Capture the cell that displays the provided text and extract its (x, y) central coordinate. 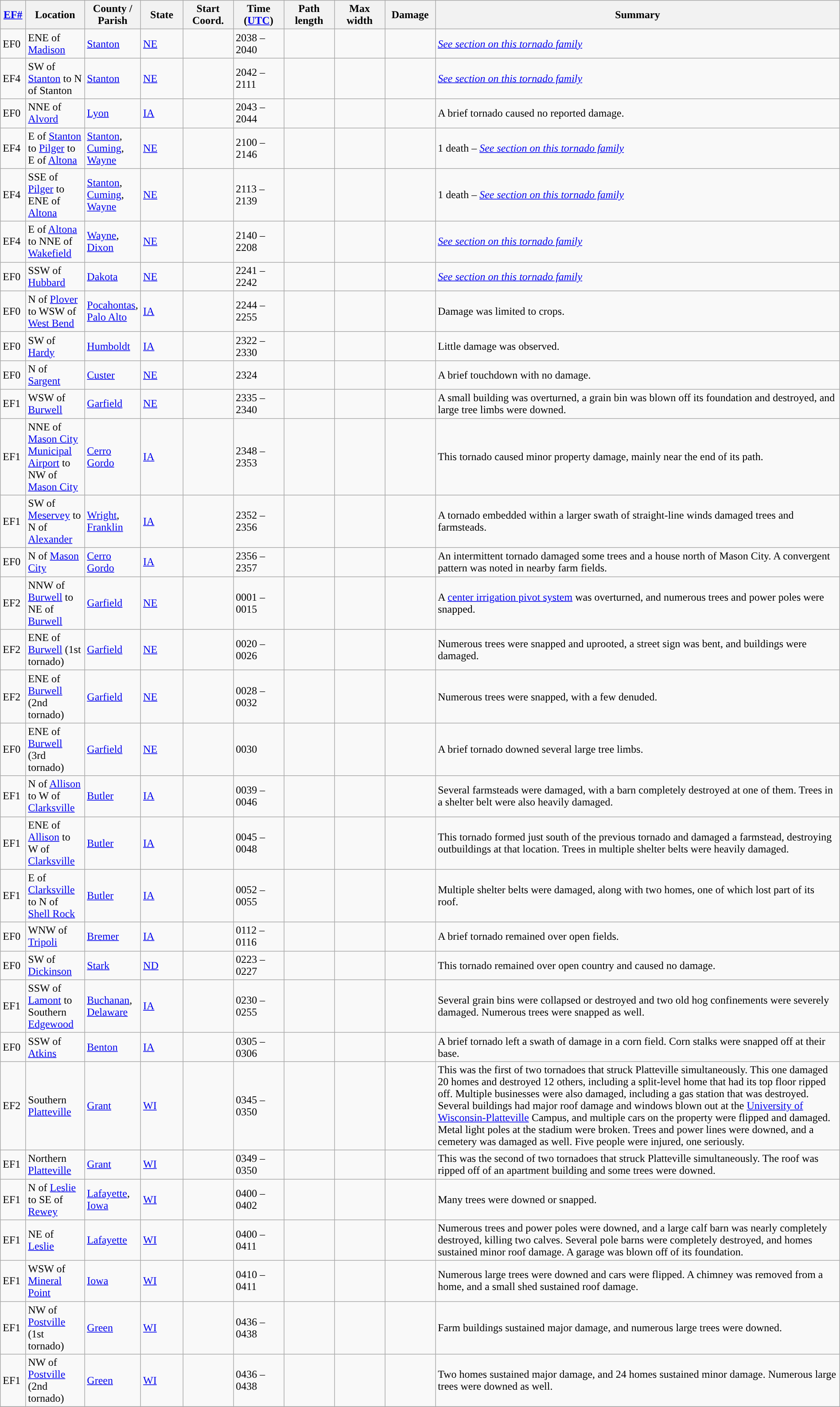
Stark (113, 965)
This tornado caused minor property damage, mainly near the end of its path. (638, 457)
2244 – 2255 (259, 311)
SW of Hardy (55, 346)
Damage (410, 15)
0001 – 0015 (259, 603)
Damage was limited to crops. (638, 311)
SSE of Pilger to ENE of Altona (55, 195)
WSW of Burwell (55, 403)
Several grain bins were collapsed or destroyed and two old hog confinements were severely damaged. Numerous trees were snapped as well. (638, 1006)
ENE of Madison (55, 43)
0030 (259, 749)
2241 – 2242 (259, 277)
E of Stanton to Pilger to E of Altona (55, 148)
Humboldt (113, 346)
2356 – 2357 (259, 562)
2042 – 2111 (259, 78)
NNE of Alvord (55, 113)
A brief tornado remained over open fields. (638, 936)
Location (55, 15)
A brief tornado downed several large tree limbs. (638, 749)
NW of Postville (1st tornado) (55, 1328)
ENE of Burwell (3rd tornado) (55, 749)
WSW of Mineral Point (55, 1281)
Bremer (113, 936)
Northern Platteville (55, 1164)
0349 – 0350 (259, 1164)
A tornado embedded within a larger swath of straight-line winds damaged trees and farmsteads. (638, 521)
Benton (113, 1047)
Max width (360, 15)
Wayne, Dixon (113, 242)
0052 – 0055 (259, 895)
Lyon (113, 113)
Many trees were downed or snapped. (638, 1200)
State (162, 15)
Multiple shelter belts were damaged, along with two homes, one of which lost part of its roof. (638, 895)
E of Altona to NNE of Wakefield (55, 242)
Several farmsteads were damaged, with a barn completely destroyed at one of them. Trees in a shelter belt were also heavily damaged. (638, 796)
SW of Stanton to N of Stanton (55, 78)
WNW of Tripoli (55, 936)
0045 – 0048 (259, 843)
0039 – 0046 (259, 796)
2100 – 2146 (259, 148)
Time (UTC) (259, 15)
A small building was overturned, a grain bin was blown off its foundation and destroyed, and large tree limbs were downed. (638, 403)
0400 – 0402 (259, 1200)
NE of Leslie (55, 1240)
2348 – 2353 (259, 457)
A brief tornado left a swath of damage in a corn field. Corn stalks were snapped off at their base. (638, 1047)
2113 – 2139 (259, 195)
County / Parish (113, 15)
0112 – 0116 (259, 936)
Lafayette (113, 1240)
0400 – 0411 (259, 1240)
SSW of Lamont to Southern Edgewood (55, 1006)
2140 – 2208 (259, 242)
N of Mason City (55, 562)
0020 – 0026 (259, 650)
Numerous trees were snapped and uprooted, a street sign was bent, and buildings were damaged. (638, 650)
N of Sargent (55, 375)
2043 – 2044 (259, 113)
Wright, Franklin (113, 521)
0028 – 0032 (259, 697)
Lafayette, Iowa (113, 1200)
A brief touchdown with no damage. (638, 375)
NW of Postville (2nd tornado) (55, 1380)
EF# (13, 15)
SW of Dickinson (55, 965)
NNW of Burwell to NE of Burwell (55, 603)
2322 – 2330 (259, 346)
Start Coord. (208, 15)
0345 – 0350 (259, 1106)
ENE of Allison to W of Clarksville (55, 843)
2038 – 2040 (259, 43)
0305 – 0306 (259, 1047)
ENE of Burwell (2nd tornado) (55, 697)
N of Plover to WSW of West Bend (55, 311)
0223 – 0227 (259, 965)
Path length (309, 15)
SSW of Atkins (55, 1047)
A center irrigation pivot system was overturned, and numerous trees and power poles were snapped. (638, 603)
Pocahontas, Palo Alto (113, 311)
Dakota (113, 277)
Buchanan, Delaware (113, 1006)
SSW of Hubbard (55, 277)
SW of Meservey to N of Alexander (55, 521)
This tornado remained over open country and caused no damage. (638, 965)
0410 – 0411 (259, 1281)
0230 – 0255 (259, 1006)
Iowa (113, 1281)
A brief tornado caused no reported damage. (638, 113)
ND (162, 965)
ENE of Burwell (1st tornado) (55, 650)
2335 – 2340 (259, 403)
Numerous large trees were downed and cars were flipped. A chimney was removed from a home, and a small shed sustained roof damage. (638, 1281)
E of Clarksville to N of Shell Rock (55, 895)
Two homes sustained major damage, and 24 homes sustained minor damage. Numerous large trees were downed as well. (638, 1380)
Numerous trees were snapped, with a few denuded. (638, 697)
2324 (259, 375)
An intermittent tornado damaged some trees and a house north of Mason City. A convergent pattern was noted in nearby farm fields. (638, 562)
NNE of Mason City Municipal Airport to NW of Mason City (55, 457)
2352 – 2356 (259, 521)
Farm buildings sustained major damage, and numerous large trees were downed. (638, 1328)
N of Leslie to SE of Rewey (55, 1200)
Little damage was observed. (638, 346)
N of Allison to W of Clarksville (55, 796)
Summary (638, 15)
Southern Platteville (55, 1106)
Custer (113, 375)
